Output the [x, y] coordinate of the center of the cell containing the given text.  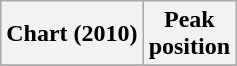
Peakposition [189, 34]
Chart (2010) [72, 34]
